Return the (X, Y) coordinate for the center point of the cell that contains the specified text.  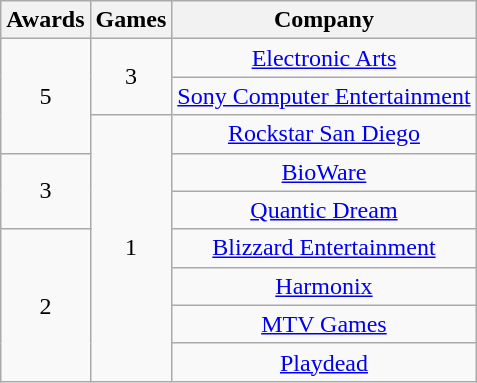
Company (324, 20)
MTV Games (324, 324)
Rockstar San Diego (324, 134)
Blizzard Entertainment (324, 248)
2 (46, 305)
Quantic Dream (324, 210)
Playdead (324, 362)
Sony Computer Entertainment (324, 96)
Electronic Arts (324, 58)
5 (46, 96)
BioWare (324, 172)
Harmonix (324, 286)
Games (131, 20)
Awards (46, 20)
1 (131, 248)
